Locate the cell with the specified text and output its (x, y) center coordinate. 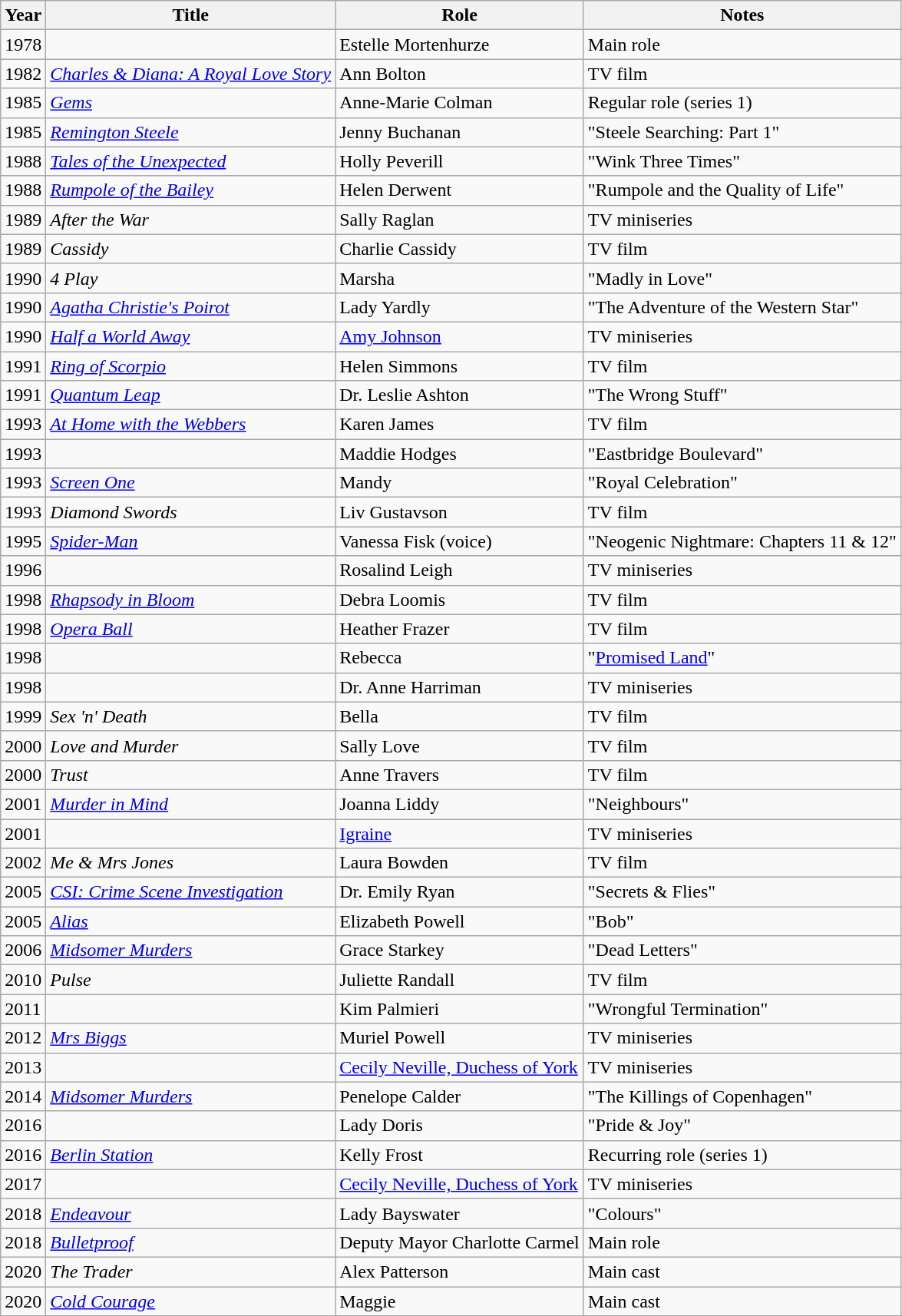
Trust (190, 775)
Liv Gustavson (460, 512)
Rumpole of the Bailey (190, 190)
Sally Love (460, 746)
Deputy Mayor Charlotte Carmel (460, 1242)
Juliette Randall (460, 980)
Rebecca (460, 658)
2006 (23, 951)
Agatha Christie's Poirot (190, 307)
Grace Starkey (460, 951)
"Eastbridge Boulevard" (742, 454)
"Wrongful Termination" (742, 1009)
1999 (23, 716)
"Royal Celebration" (742, 483)
Anne-Marie Colman (460, 103)
1982 (23, 74)
Rosalind Leigh (460, 570)
Amy Johnson (460, 336)
Screen One (190, 483)
Heather Frazer (460, 629)
2013 (23, 1067)
Dr. Emily Ryan (460, 892)
Role (460, 15)
Kelly Frost (460, 1155)
Bulletproof (190, 1242)
Cold Courage (190, 1301)
1996 (23, 570)
Maggie (460, 1301)
2010 (23, 980)
Year (23, 15)
Tales of the Unexpected (190, 161)
Marsha (460, 278)
2017 (23, 1184)
Mandy (460, 483)
"Neighbours" (742, 804)
Half a World Away (190, 336)
Jenny Buchanan (460, 132)
Pulse (190, 980)
Holly Peverill (460, 161)
CSI: Crime Scene Investigation (190, 892)
Love and Murder (190, 746)
Berlin Station (190, 1155)
Endeavour (190, 1213)
4 Play (190, 278)
Kim Palmieri (460, 1009)
Alias (190, 921)
"Wink Three Times" (742, 161)
"Steele Searching: Part 1" (742, 132)
Estelle Mortenhurze (460, 45)
Debra Loomis (460, 600)
Karen James (460, 425)
"Secrets & Flies" (742, 892)
Rhapsody in Bloom (190, 600)
Gems (190, 103)
Anne Travers (460, 775)
1995 (23, 541)
Elizabeth Powell (460, 921)
Sally Raglan (460, 220)
Sex 'n' Death (190, 716)
"Rumpole and the Quality of Life" (742, 190)
Charlie Cassidy (460, 249)
"Pride & Joy" (742, 1126)
Notes (742, 15)
"Neogenic Nightmare: Chapters 11 & 12" (742, 541)
The Trader (190, 1271)
Helen Derwent (460, 190)
"The Killings of Copenhagen" (742, 1096)
Charles & Diana: A Royal Love Story (190, 74)
Cassidy (190, 249)
2002 (23, 863)
Dr. Anne Harriman (460, 687)
"Dead Letters" (742, 951)
1978 (23, 45)
Lady Bayswater (460, 1213)
Vanessa Fisk (voice) (460, 541)
At Home with the Webbers (190, 425)
Murder in Mind (190, 804)
"The Wrong Stuff" (742, 395)
Diamond Swords (190, 512)
Muriel Powell (460, 1038)
2011 (23, 1009)
Helen Simmons (460, 366)
2014 (23, 1096)
Title (190, 15)
Bella (460, 716)
Remington Steele (190, 132)
Laura Bowden (460, 863)
"The Adventure of the Western Star" (742, 307)
Mrs Biggs (190, 1038)
Me & Mrs Jones (190, 863)
"Madly in Love" (742, 278)
Opera Ball (190, 629)
Maddie Hodges (460, 454)
Quantum Leap (190, 395)
Ann Bolton (460, 74)
Dr. Leslie Ashton (460, 395)
Igraine (460, 833)
Lady Doris (460, 1126)
"Colours" (742, 1213)
Regular role (series 1) (742, 103)
Joanna Liddy (460, 804)
Recurring role (series 1) (742, 1155)
Lady Yardly (460, 307)
Spider-Man (190, 541)
"Promised Land" (742, 658)
2012 (23, 1038)
After the War (190, 220)
Penelope Calder (460, 1096)
Ring of Scorpio (190, 366)
"Bob" (742, 921)
Alex Patterson (460, 1271)
